Search for the cell housing the specified text and yield its [x, y] center coordinate. 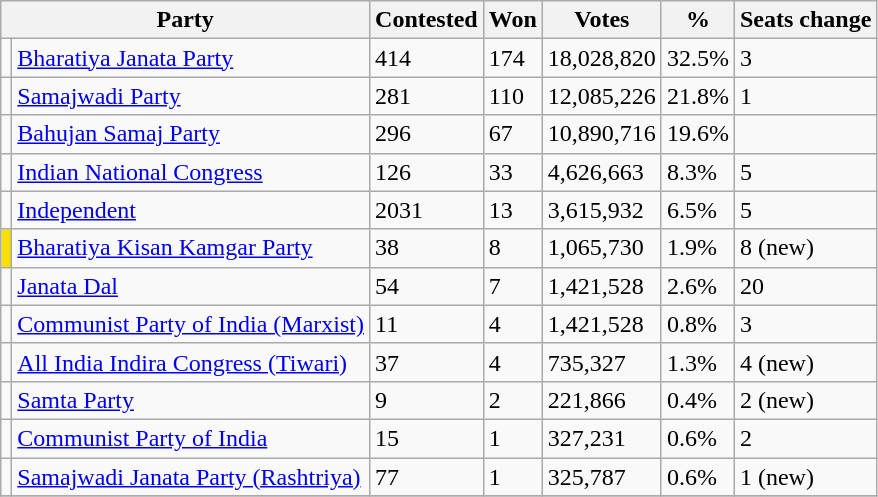
325,787 [602, 477]
1.9% [698, 248]
2 (new) [805, 400]
32.5% [698, 58]
Bharatiya Kisan Kamgar Party [191, 248]
126 [427, 172]
77 [427, 477]
8.3% [698, 172]
6.5% [698, 210]
Samta Party [191, 400]
37 [427, 362]
2.6% [698, 286]
1,065,730 [602, 248]
20 [805, 286]
4 (new) [805, 362]
54 [427, 286]
Contested [427, 20]
11 [427, 324]
All India Indira Congress (Tiwari) [191, 362]
110 [512, 96]
8 [512, 248]
Votes [602, 20]
18,028,820 [602, 58]
Bharatiya Janata Party [191, 58]
7 [512, 286]
Independent [191, 210]
Communist Party of India (Marxist) [191, 324]
1.3% [698, 362]
0.4% [698, 400]
Party [186, 20]
281 [427, 96]
Samajwadi Party [191, 96]
Janata Dal [191, 286]
Communist Party of India [191, 438]
296 [427, 134]
414 [427, 58]
0.8% [698, 324]
2031 [427, 210]
Indian National Congress [191, 172]
% [698, 20]
221,866 [602, 400]
67 [512, 134]
174 [512, 58]
4,626,663 [602, 172]
3,615,932 [602, 210]
21.8% [698, 96]
Samajwadi Janata Party (Rashtriya) [191, 477]
327,231 [602, 438]
38 [427, 248]
8 (new) [805, 248]
Won [512, 20]
12,085,226 [602, 96]
15 [427, 438]
9 [427, 400]
1 (new) [805, 477]
735,327 [602, 362]
33 [512, 172]
13 [512, 210]
Seats change [805, 20]
10,890,716 [602, 134]
Bahujan Samaj Party [191, 134]
19.6% [698, 134]
